Output the [x, y] coordinate of the center of the cell containing the given text.  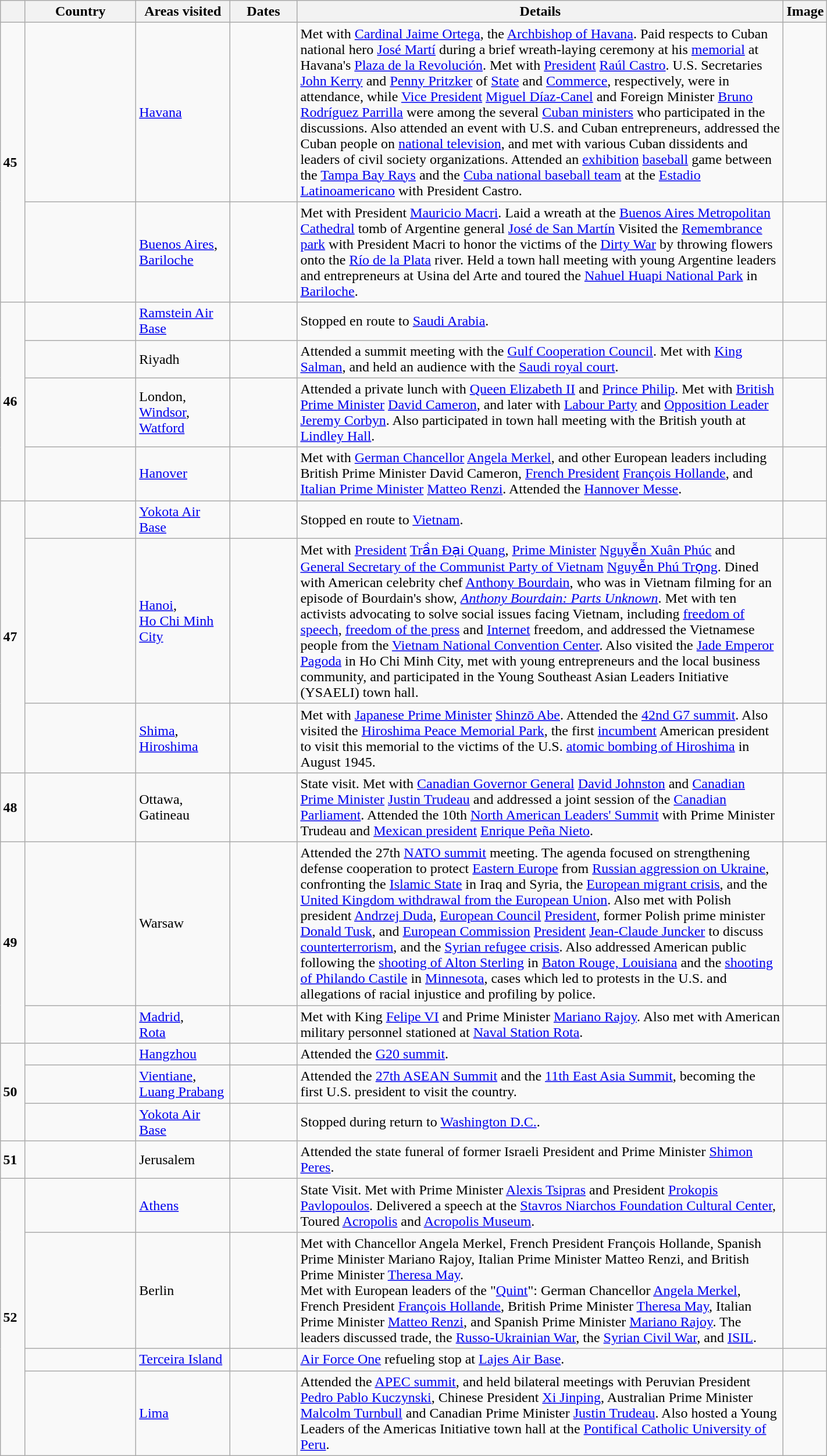
Stopped during return to Washington D.C.. [540, 1122]
Stopped en route to Vietnam. [540, 520]
Jerusalem [183, 1160]
Havana [183, 112]
Ramstein Air Base [183, 321]
Buenos Aires,Bariloche [183, 252]
Air Force One refueling stop at Lajes Air Base. [540, 1360]
Berlin [183, 1290]
47 [13, 636]
Vientiane,Luang Prabang [183, 1085]
Shima,Hiroshima [183, 738]
Athens [183, 1205]
Country [80, 12]
Terceira Island [183, 1360]
Attended a summit meeting with the Gulf Cooperation Council. Met with King Salman, and held an audience with the Saudi royal court. [540, 359]
Areas visited [183, 12]
52 [13, 1317]
45 [13, 163]
Hanoi,Ho Chi Minh City [183, 621]
Image [805, 12]
Dates [263, 12]
46 [13, 401]
50 [13, 1092]
Warsaw [183, 923]
Met with King Felipe VI and Prime Minister Mariano Rajoy. Also met with American military personnel stationed at Naval Station Rota. [540, 1024]
Ottawa, Gatineau [183, 807]
London,Windsor,Watford [183, 413]
Lima [183, 1413]
Riyadh [183, 359]
Stopped en route to Saudi Arabia. [540, 321]
Attended the G20 summit. [540, 1054]
Details [540, 12]
49 [13, 942]
48 [13, 807]
Hanover [183, 474]
Hangzhou [183, 1054]
Madrid,Rota [183, 1024]
51 [13, 1160]
Attended the state funeral of former Israeli President and Prime Minister Shimon Peres. [540, 1160]
Attended the 27th ASEAN Summit and the 11th East Asia Summit, becoming the first U.S. president to visit the country. [540, 1085]
